Search for the cell housing the specified text and yield its [X, Y] center coordinate. 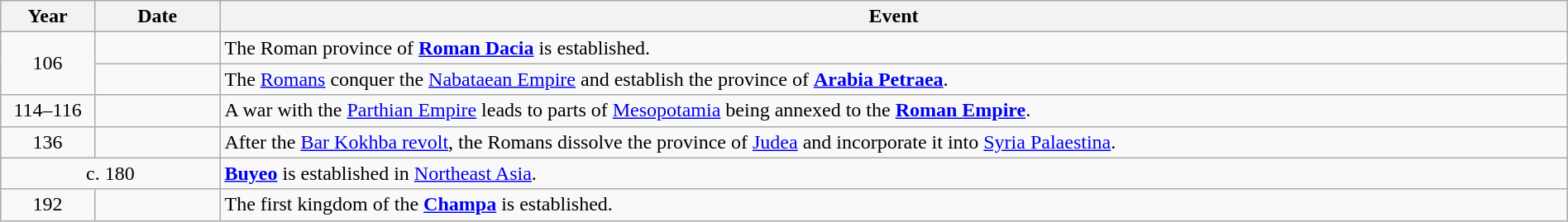
The Romans conquer the Nabataean Empire and establish the province of Arabia Petraea. [893, 79]
192 [48, 205]
Buyeo is established in Northeast Asia. [893, 173]
114–116 [48, 111]
A war with the Parthian Empire leads to parts of Mesopotamia being annexed to the Roman Empire. [893, 111]
106 [48, 64]
Date [157, 17]
Year [48, 17]
136 [48, 142]
The Roman province of Roman Dacia is established. [893, 48]
c. 180 [111, 173]
The first kingdom of the Champa is established. [893, 205]
After the Bar Kokhba revolt, the Romans dissolve the province of Judea and incorporate it into Syria Palaestina. [893, 142]
Event [893, 17]
